Identify which cell holds the provided text, then report its (x, y) central coordinate. 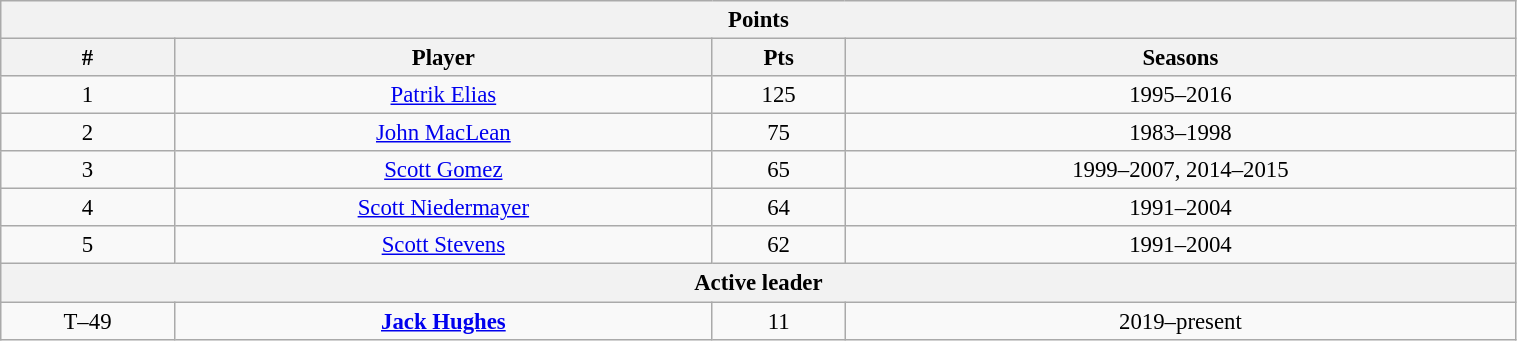
11 (778, 321)
75 (778, 133)
Points (758, 20)
Pts (778, 58)
John MacLean (443, 133)
# (88, 58)
Scott Gomez (443, 170)
2 (88, 133)
64 (778, 208)
5 (88, 245)
Patrik Elias (443, 95)
62 (778, 245)
Scott Niedermayer (443, 208)
3 (88, 170)
Seasons (1180, 58)
Scott Stevens (443, 245)
4 (88, 208)
125 (778, 95)
1999–2007, 2014–2015 (1180, 170)
Player (443, 58)
65 (778, 170)
1995–2016 (1180, 95)
1983–1998 (1180, 133)
2019–present (1180, 321)
Jack Hughes (443, 321)
T–49 (88, 321)
1 (88, 95)
Active leader (758, 283)
